Capture the cell that displays the provided text and extract its (x, y) central coordinate. 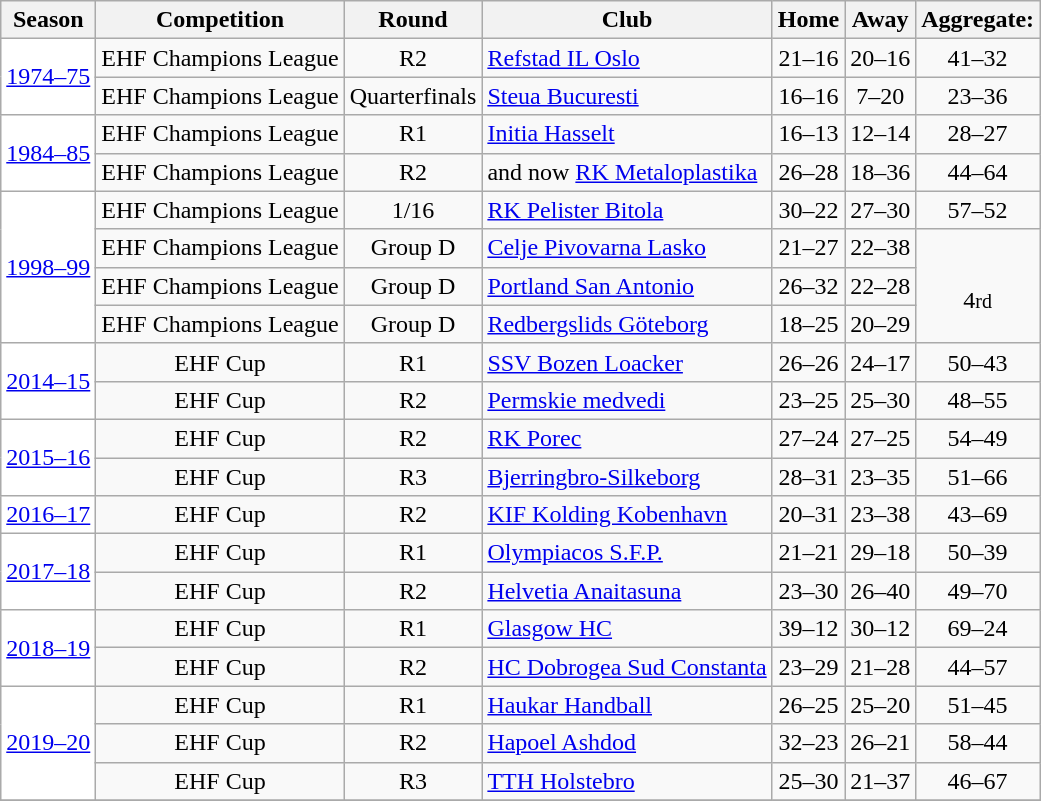
21–16 (808, 58)
Round (413, 20)
18–36 (880, 172)
2014–15 (48, 381)
2019–20 (48, 743)
27–25 (880, 438)
44–64 (978, 172)
20–29 (880, 324)
Celje Pivovarna Lasko (627, 248)
Season (48, 20)
2016–17 (48, 515)
41–32 (978, 58)
2017–18 (48, 572)
50–39 (978, 553)
23–36 (978, 96)
23–25 (808, 400)
HC Dobrogea Sud Constanta (627, 667)
26–40 (880, 591)
Bjerringbro-Silkeborg (627, 477)
51–45 (978, 705)
58–44 (978, 743)
22–38 (880, 248)
50–43 (978, 362)
20–31 (808, 515)
25–20 (880, 705)
30–12 (880, 629)
28–27 (978, 134)
54–49 (978, 438)
32–23 (808, 743)
1974–75 (48, 77)
RK Pelister Bitola (627, 210)
Permskie medvedi (627, 400)
12–14 (880, 134)
26–25 (808, 705)
7–20 (880, 96)
1998–99 (48, 267)
Hapoel Ashdod (627, 743)
Initia Hasselt (627, 134)
18–25 (808, 324)
16–16 (808, 96)
29–18 (880, 553)
Portland San Antonio (627, 286)
21–21 (808, 553)
4rd (978, 286)
2015–16 (48, 457)
26–26 (808, 362)
21–27 (808, 248)
SSV Bozen Loacker (627, 362)
24–17 (880, 362)
27–24 (808, 438)
Helvetia Anaitasuna (627, 591)
Glasgow HC (627, 629)
RK Porec (627, 438)
69–24 (978, 629)
22–28 (880, 286)
48–55 (978, 400)
27–30 (880, 210)
Quarterfinals (413, 96)
23–30 (808, 591)
46–67 (978, 781)
Haukar Handball (627, 705)
44–57 (978, 667)
21–37 (880, 781)
23–29 (808, 667)
Olympiacos S.F.P. (627, 553)
Competition (220, 20)
1984–85 (48, 153)
57–52 (978, 210)
21–28 (880, 667)
26–32 (808, 286)
Refstad IL Oslo (627, 58)
KIF Kolding Kobenhavn (627, 515)
Home (808, 20)
TTH Holstebro (627, 781)
Redbergslids Göteborg (627, 324)
23–35 (880, 477)
43–69 (978, 515)
49–70 (978, 591)
Club (627, 20)
28–31 (808, 477)
and now RK Metaloplastika (627, 172)
23–38 (880, 515)
2018–19 (48, 648)
Away (880, 20)
30–22 (808, 210)
20–16 (880, 58)
26–21 (880, 743)
1/16 (413, 210)
16–13 (808, 134)
Aggregate: (978, 20)
26–28 (808, 172)
39–12 (808, 629)
51–66 (978, 477)
Steua Bucuresti (627, 96)
